Output the (X, Y) coordinate of the center of the cell containing the given text.  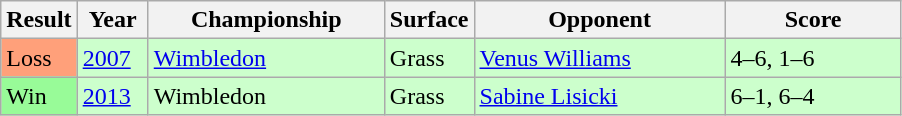
Venus Williams (600, 58)
Year (112, 20)
4–6, 1–6 (813, 58)
Championship (266, 20)
Sabine Lisicki (600, 96)
2007 (112, 58)
6–1, 6–4 (813, 96)
Win (39, 96)
Opponent (600, 20)
Score (813, 20)
Result (39, 20)
2013 (112, 96)
Loss (39, 58)
Surface (429, 20)
